Pinpoint the cell where the given text exists, returning its [x, y] midpoint coordinate. 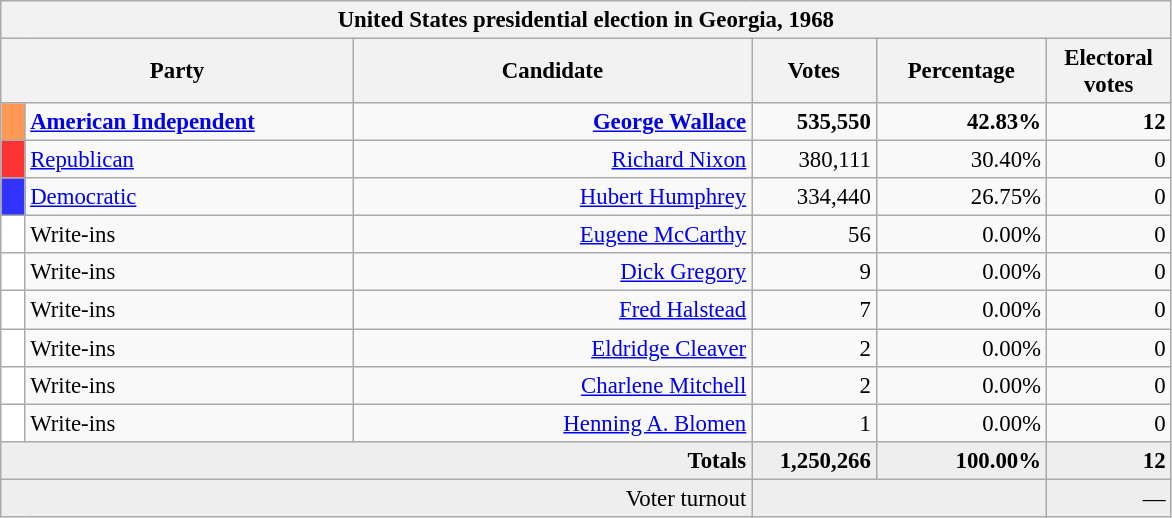
Republican [189, 160]
Charlene Mitchell [552, 385]
56 [814, 235]
Candidate [552, 72]
George Wallace [552, 122]
Dick Gregory [552, 273]
Eugene McCarthy [552, 235]
Democratic [189, 197]
380,111 [814, 160]
— [1108, 498]
Party [178, 72]
Richard Nixon [552, 160]
Henning A. Blomen [552, 423]
30.40% [961, 160]
1,250,266 [814, 460]
26.75% [961, 197]
100.00% [961, 460]
9 [814, 273]
1 [814, 423]
Hubert Humphrey [552, 197]
Percentage [961, 72]
United States presidential election in Georgia, 1968 [586, 20]
334,440 [814, 197]
Eldridge Cleaver [552, 348]
42.83% [961, 122]
7 [814, 310]
Voter turnout [376, 498]
Totals [376, 460]
Votes [814, 72]
American Independent [189, 122]
Fred Halstead [552, 310]
535,550 [814, 122]
Electoral votes [1108, 72]
